Scan for the cell matching the given text and deliver its [x, y] coordinate at center. 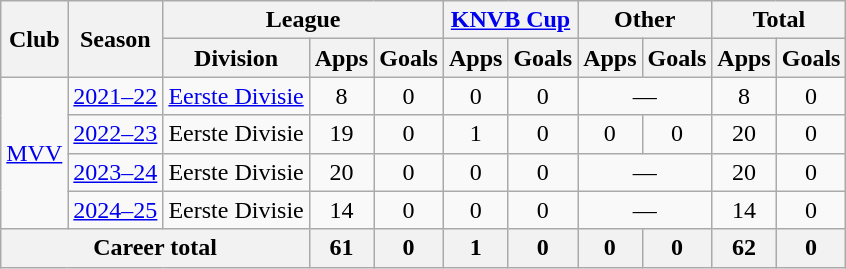
2022–23 [116, 134]
MVV [34, 153]
19 [341, 134]
Total [779, 20]
62 [744, 248]
61 [341, 248]
Club [34, 39]
2024–25 [116, 210]
League [304, 20]
Career total [156, 248]
Division [236, 58]
Season [116, 39]
Other [645, 20]
2021–22 [116, 96]
KNVB Cup [510, 20]
2023–24 [116, 172]
